Output the (X, Y) coordinate of the center of the cell containing the given text.  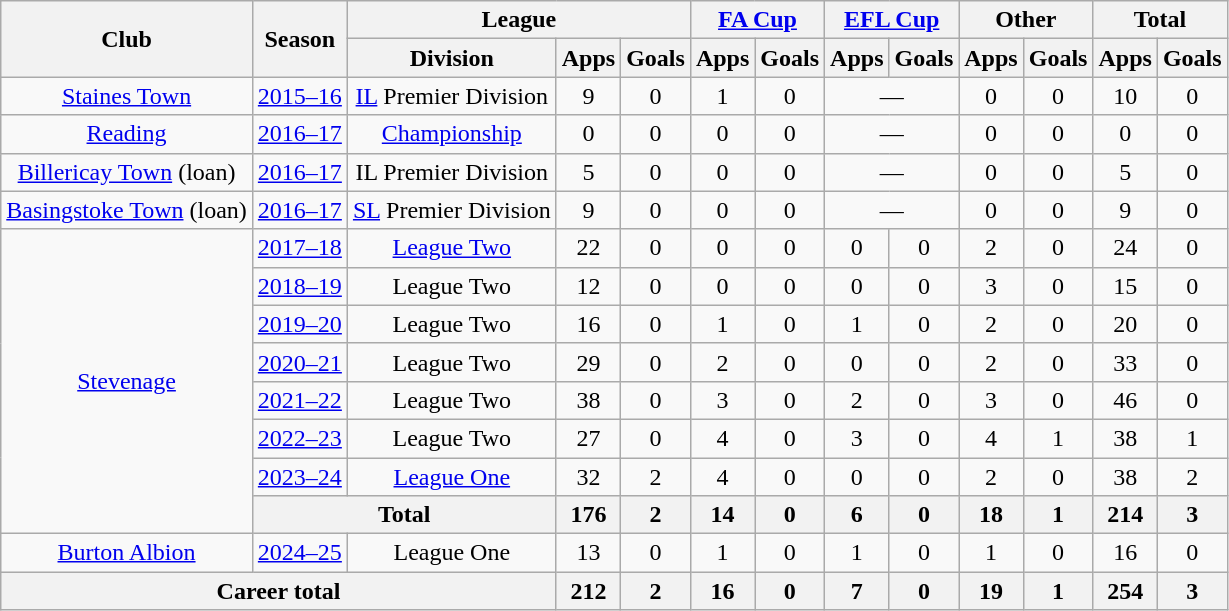
254 (1125, 591)
24 (1125, 248)
2020–21 (300, 362)
33 (1125, 362)
Club (127, 39)
20 (1125, 324)
13 (588, 553)
6 (857, 515)
Basingstoke Town (loan) (127, 210)
EFL Cup (892, 20)
32 (588, 477)
18 (991, 515)
2015–16 (300, 96)
15 (1125, 286)
212 (588, 591)
7 (857, 591)
2019–20 (300, 324)
12 (588, 286)
Burton Albion (127, 553)
2021–22 (300, 400)
Reading (127, 134)
2024–25 (300, 553)
League (518, 20)
27 (588, 438)
Season (300, 39)
Other (1026, 20)
19 (991, 591)
FA Cup (757, 20)
Division (452, 58)
2018–19 (300, 286)
29 (588, 362)
SL Premier Division (452, 210)
2017–18 (300, 248)
46 (1125, 400)
10 (1125, 96)
Staines Town (127, 96)
Career total (278, 591)
176 (588, 515)
Championship (452, 134)
22 (588, 248)
14 (722, 515)
Billericay Town (loan) (127, 172)
Stevenage (127, 381)
214 (1125, 515)
2022–23 (300, 438)
2023–24 (300, 477)
